Locate the cell with the specified text and output its (x, y) center coordinate. 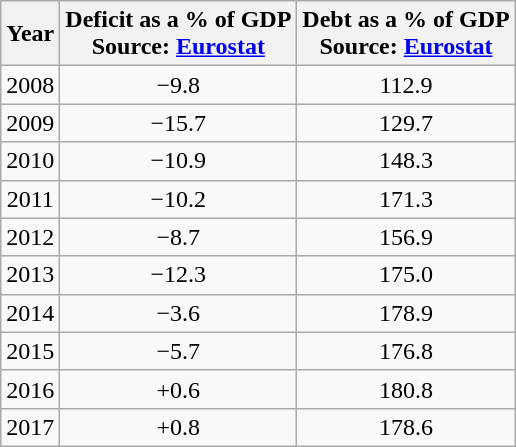
178.6 (406, 427)
−10.2 (178, 199)
−8.7 (178, 237)
2008 (30, 85)
+0.6 (178, 389)
−3.6 (178, 313)
171.3 (406, 199)
2011 (30, 199)
Deficit as a % of GDPSource: Eurostat (178, 34)
−5.7 (178, 351)
Debt as a % of GDPSource: Eurostat (406, 34)
−10.9 (178, 161)
112.9 (406, 85)
129.7 (406, 123)
148.3 (406, 161)
156.9 (406, 237)
Year (30, 34)
178.9 (406, 313)
2017 (30, 427)
180.8 (406, 389)
2010 (30, 161)
2013 (30, 275)
2016 (30, 389)
176.8 (406, 351)
−9.8 (178, 85)
2014 (30, 313)
−15.7 (178, 123)
+0.8 (178, 427)
−12.3 (178, 275)
175.0 (406, 275)
2015 (30, 351)
2012 (30, 237)
2009 (30, 123)
